Locate the cell with the specified text and output its (x, y) center coordinate. 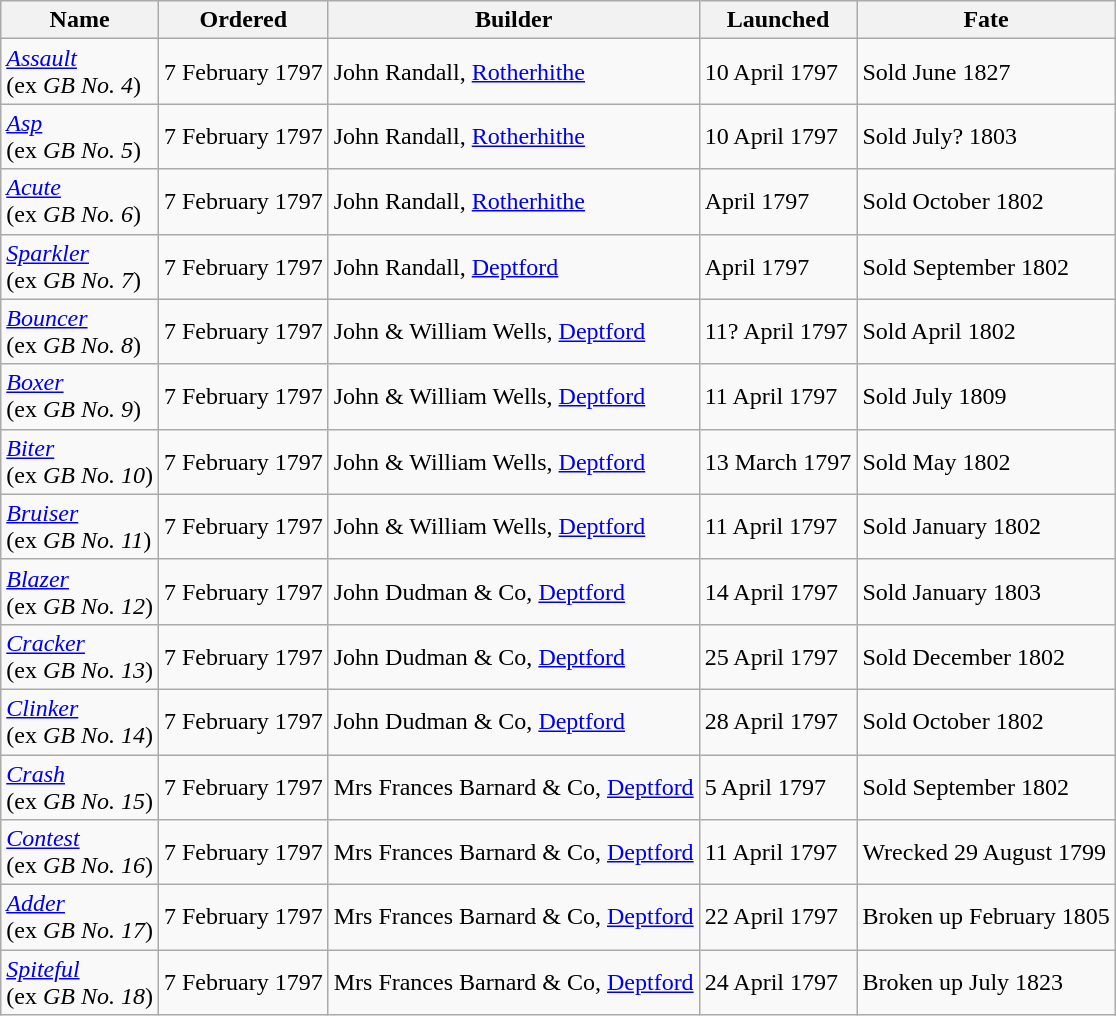
Sold June 1827 (986, 72)
Name (80, 20)
Bruiser(ex GB No. 11) (80, 526)
Assault(ex GB No. 4) (80, 72)
Ordered (243, 20)
Wrecked 29 August 1799 (986, 852)
Fate (986, 20)
24 April 1797 (778, 982)
Bouncer(ex GB No. 8) (80, 332)
Adder(ex GB No. 17) (80, 918)
Sold January 1802 (986, 526)
14 April 1797 (778, 592)
28 April 1797 (778, 722)
Broken up February 1805 (986, 918)
Sparkler(ex GB No. 7) (80, 266)
Launched (778, 20)
13 March 1797 (778, 462)
Cracker(ex GB No. 13) (80, 656)
22 April 1797 (778, 918)
Sold May 1802 (986, 462)
Spiteful(ex GB No. 18) (80, 982)
5 April 1797 (778, 786)
Sold December 1802 (986, 656)
Sold July? 1803 (986, 136)
Blazer(ex GB No. 12) (80, 592)
Crash(ex GB No. 15) (80, 786)
11? April 1797 (778, 332)
Clinker(ex GB No. 14) (80, 722)
Builder (514, 20)
Boxer(ex GB No. 9) (80, 396)
Acute(ex GB No. 6) (80, 202)
Broken up July 1823 (986, 982)
25 April 1797 (778, 656)
Biter(ex GB No. 10) (80, 462)
Contest(ex GB No. 16) (80, 852)
Sold July 1809 (986, 396)
Sold January 1803 (986, 592)
Sold April 1802 (986, 332)
John Randall, Deptford (514, 266)
Asp(ex GB No. 5) (80, 136)
